Search for the cell housing the specified text and yield its (X, Y) center coordinate. 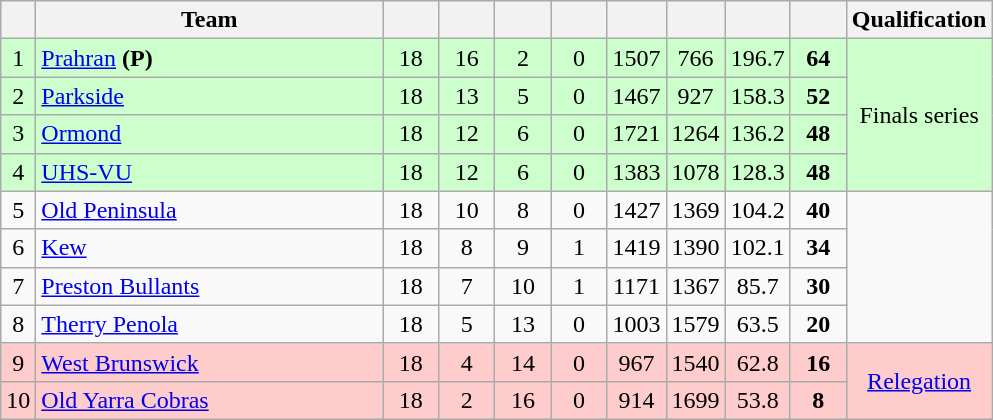
102.1 (758, 248)
1419 (636, 248)
63.5 (758, 324)
927 (696, 96)
14 (523, 362)
196.7 (758, 58)
Prahran (P) (210, 58)
62.8 (758, 362)
1427 (636, 210)
30 (818, 286)
Finals series (919, 115)
104.2 (758, 210)
136.2 (758, 134)
1579 (696, 324)
Parkside (210, 96)
53.8 (758, 400)
85.7 (758, 286)
64 (818, 58)
Old Peninsula (210, 210)
1721 (636, 134)
1383 (636, 172)
1369 (696, 210)
Relegation (919, 381)
West Brunswick (210, 362)
1507 (636, 58)
1540 (696, 362)
1171 (636, 286)
Qualification (919, 20)
Therry Penola (210, 324)
1390 (696, 248)
1699 (696, 400)
UHS-VU (210, 172)
52 (818, 96)
914 (636, 400)
1367 (696, 286)
Team (210, 20)
967 (636, 362)
20 (818, 324)
Ormond (210, 134)
Kew (210, 248)
Preston Bullants (210, 286)
766 (696, 58)
128.3 (758, 172)
40 (818, 210)
1264 (696, 134)
Old Yarra Cobras (210, 400)
34 (818, 248)
1003 (636, 324)
1467 (636, 96)
3 (18, 134)
1078 (696, 172)
158.3 (758, 96)
